Extract the (x, y) coordinate from the center of the cell holding the provided text.  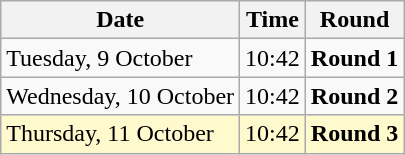
Round 3 (354, 134)
Thursday, 11 October (120, 134)
Round 2 (354, 96)
Date (120, 20)
Time (273, 20)
Tuesday, 9 October (120, 58)
Round (354, 20)
Round 1 (354, 58)
Wednesday, 10 October (120, 96)
